Extract the (X, Y) coordinate from the center of the cell holding the provided text.  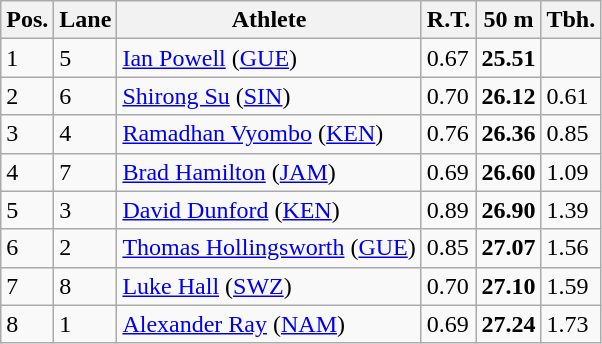
Tbh. (571, 20)
Lane (86, 20)
50 m (508, 20)
1.39 (571, 210)
Athlete (269, 20)
Brad Hamilton (JAM) (269, 172)
0.67 (448, 58)
Thomas Hollingsworth (GUE) (269, 248)
Shirong Su (SIN) (269, 96)
Ramadhan Vyombo (KEN) (269, 134)
1.56 (571, 248)
27.10 (508, 286)
26.36 (508, 134)
27.07 (508, 248)
26.60 (508, 172)
Ian Powell (GUE) (269, 58)
25.51 (508, 58)
1.73 (571, 324)
Luke Hall (SWZ) (269, 286)
0.61 (571, 96)
26.90 (508, 210)
1.09 (571, 172)
R.T. (448, 20)
Alexander Ray (NAM) (269, 324)
Pos. (28, 20)
26.12 (508, 96)
1.59 (571, 286)
0.89 (448, 210)
0.76 (448, 134)
David Dunford (KEN) (269, 210)
27.24 (508, 324)
